Provide the [X, Y] coordinate of the cell's center where the given text is located.  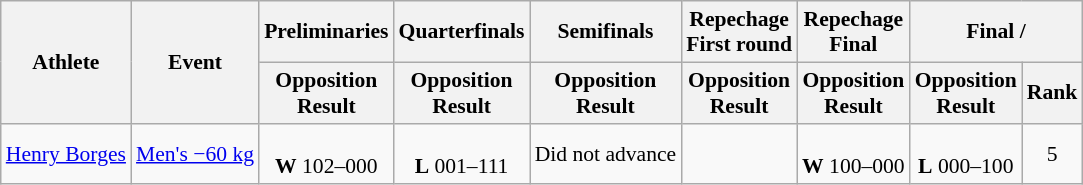
Men's −60 kg [195, 154]
Final / [996, 32]
Athlete [66, 62]
RepechageFinal [854, 32]
W 100–000 [854, 154]
Semifinals [606, 32]
Rank [1052, 92]
RepechageFirst round [739, 32]
Quarterfinals [462, 32]
Preliminaries [326, 32]
5 [1052, 154]
L 001–111 [462, 154]
Henry Borges [66, 154]
L 000–100 [966, 154]
W 102–000 [326, 154]
Did not advance [606, 154]
Event [195, 62]
